Output the [x, y] coordinate of the center of the cell containing the given text.  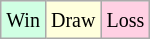
Win [24, 20]
Loss [126, 20]
Draw [72, 20]
